From the cell containing the given text, extract its center point as [X, Y] coordinate. 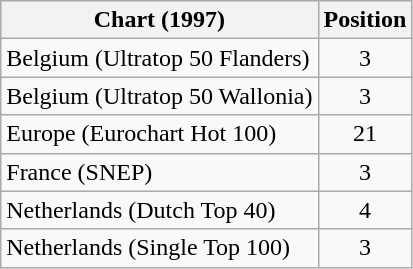
4 [365, 210]
21 [365, 134]
Chart (1997) [160, 20]
Belgium (Ultratop 50 Flanders) [160, 58]
Belgium (Ultratop 50 Wallonia) [160, 96]
Netherlands (Dutch Top 40) [160, 210]
Europe (Eurochart Hot 100) [160, 134]
Position [365, 20]
France (SNEP) [160, 172]
Netherlands (Single Top 100) [160, 248]
